Identify which cell holds the provided text, then report its [X, Y] central coordinate. 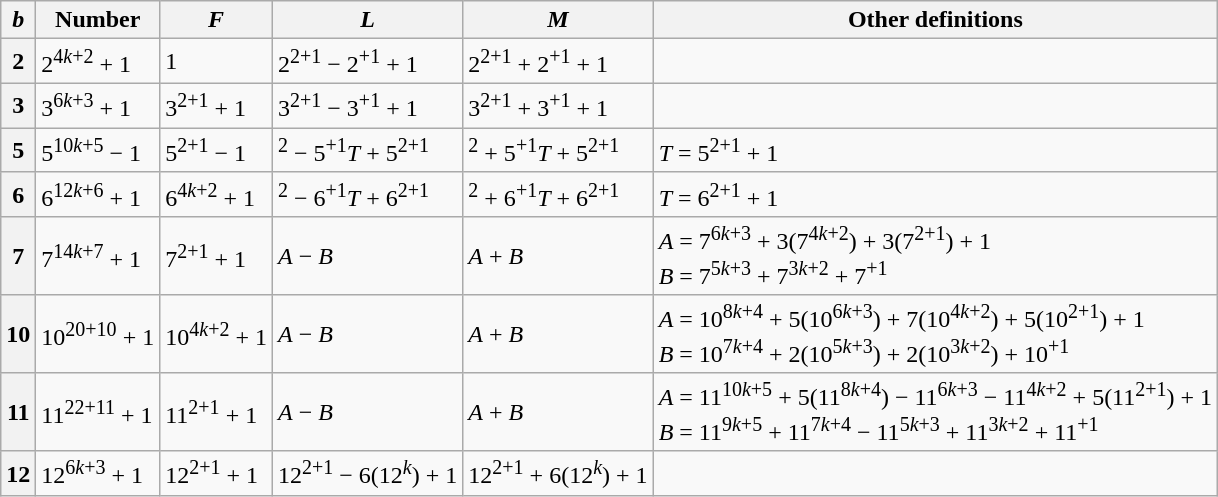
L [367, 20]
F [216, 20]
2 [18, 62]
32+1 + 1 [216, 106]
b [18, 20]
M [558, 20]
104k+2 + 1 [216, 334]
52+1 − 1 [216, 150]
A = 1110k+5 + 5(118k+4) − 116k+3 − 114k+2 + 5(112+1) + 1B = 119k+5 + 117k+4 − 115k+3 + 113k+2 + 11+1 [935, 412]
122+1 + 6(12k) + 1 [558, 474]
7 [18, 256]
5 [18, 150]
2 + 6+1T + 62+1 [558, 194]
1 [216, 62]
612k+6 + 1 [98, 194]
32+1 − 3+1 + 1 [367, 106]
64k+2 + 1 [216, 194]
122+1 + 1 [216, 474]
2 − 5+1T + 52+1 [367, 150]
A = 108k+4 + 5(106k+3) + 7(104k+2) + 5(102+1) + 1B = 107k+4 + 2(105k+3) + 2(103k+2) + 10+1 [935, 334]
24k+2 + 1 [98, 62]
A = 76k+3 + 3(74k+2) + 3(72+1) + 1B = 75k+3 + 73k+2 + 7+1 [935, 256]
12 [18, 474]
72+1 + 1 [216, 256]
126k+3 + 1 [98, 474]
6 [18, 194]
1020+10 + 1 [98, 334]
2 + 5+1T + 52+1 [558, 150]
T = 62+1 + 1 [935, 194]
714k+7 + 1 [98, 256]
10 [18, 334]
510k+5 − 1 [98, 150]
22+1 − 2+1 + 1 [367, 62]
1122+11 + 1 [98, 412]
22+1 + 2+1 + 1 [558, 62]
32+1 + 3+1 + 1 [558, 106]
11 [18, 412]
122+1 − 6(12k) + 1 [367, 474]
2 − 6+1T + 62+1 [367, 194]
Other definitions [935, 20]
T = 52+1 + 1 [935, 150]
112+1 + 1 [216, 412]
36k+3 + 1 [98, 106]
Number [98, 20]
3 [18, 106]
